Provide the [X, Y] coordinate of the cell's center where the given text is located.  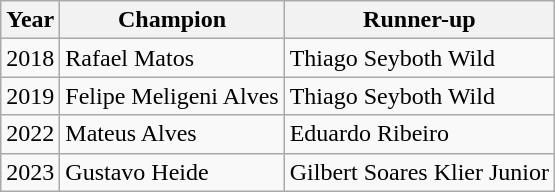
Runner-up [419, 20]
Year [30, 20]
2019 [30, 96]
Mateus Alves [172, 134]
2022 [30, 134]
Rafael Matos [172, 58]
Gustavo Heide [172, 172]
Eduardo Ribeiro [419, 134]
Champion [172, 20]
2023 [30, 172]
Felipe Meligeni Alves [172, 96]
2018 [30, 58]
Gilbert Soares Klier Junior [419, 172]
